Locate the cell with the specified text and output its [x, y] center coordinate. 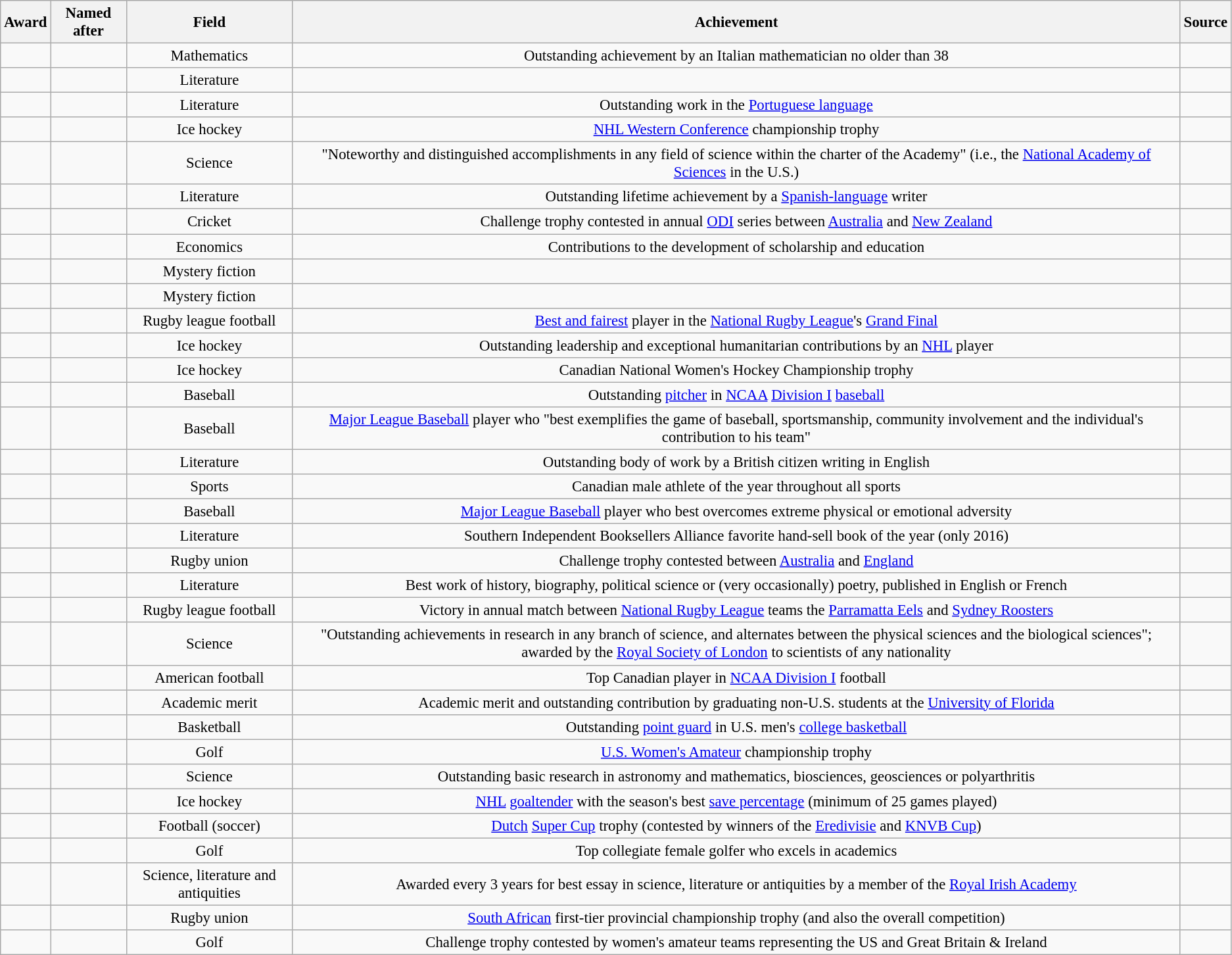
Top collegiate female golfer who excels in academics [736, 850]
Best work of history, biography, political science or (very occasionally) poetry, published in English or French [736, 585]
American football [209, 677]
Achievement [736, 22]
Victory in annual match between National Rugby League teams the Parramatta Eels and Sydney Roosters [736, 610]
Basketball [209, 727]
Source [1206, 22]
Award [26, 22]
NHL goaltender with the season's best save percentage (minimum of 25 games played) [736, 801]
Field [209, 22]
Science, literature and antiquities [209, 884]
Named after [88, 22]
Best and fairest player in the National Rugby League's Grand Final [736, 320]
Outstanding leadership and exceptional humanitarian contributions by an NHL player [736, 345]
Challenge trophy contested between Australia and England [736, 561]
Football (soccer) [209, 826]
Outstanding work in the Portuguese language [736, 105]
Canadian male athlete of the year throughout all sports [736, 487]
Cricket [209, 222]
Economics [209, 247]
Outstanding pitcher in NCAA Division I baseball [736, 395]
Outstanding body of work by a British citizen writing in English [736, 462]
Awarded every 3 years for best essay in science, literature or antiquities by a member of the Royal Irish Academy [736, 884]
Outstanding achievement by an Italian mathematician no older than 38 [736, 56]
Canadian National Women's Hockey Championship trophy [736, 370]
Contributions to the development of scholarship and education [736, 247]
Challenge trophy contested in annual ODI series between Australia and New Zealand [736, 222]
Sports [209, 487]
Academic merit [209, 702]
South African first-tier provincial championship trophy (and also the overall competition) [736, 918]
U.S. Women's Amateur championship trophy [736, 752]
Outstanding basic research in astronomy and mathematics, biosciences, geosciences or polyarthritis [736, 777]
Academic merit and outstanding contribution by graduating non-U.S. students at the University of Florida [736, 702]
Top Canadian player in NCAA Division I football [736, 677]
NHL Western Conference championship trophy [736, 130]
Outstanding lifetime achievement by a Spanish-language writer [736, 197]
Dutch Super Cup trophy (contested by winners of the Eredivisie and KNVB Cup) [736, 826]
Southern Independent Booksellers Alliance favorite hand-sell book of the year (only 2016) [736, 536]
Outstanding point guard in U.S. men's college basketball [736, 727]
Major League Baseball player who best overcomes extreme physical or emotional adversity [736, 512]
Challenge trophy contested by women's amateur teams representing the US and Great Britain & Ireland [736, 943]
Mathematics [209, 56]
